Extract the (x, y) coordinate from the center of the cell holding the provided text.  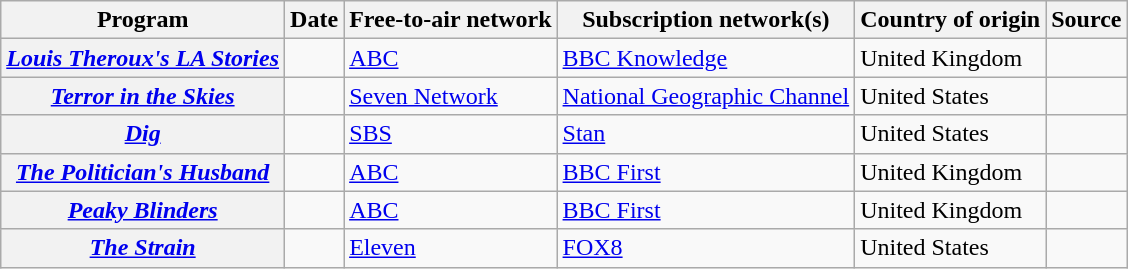
The Politician's Husband (143, 172)
The Strain (143, 248)
Eleven (450, 248)
Stan (706, 134)
Louis Theroux's LA Stories (143, 58)
Subscription network(s) (706, 20)
SBS (450, 134)
National Geographic Channel (706, 96)
BBC Knowledge (706, 58)
Free-to-air network (450, 20)
Country of origin (950, 20)
Source (1086, 20)
Date (314, 20)
FOX8 (706, 248)
Seven Network (450, 96)
Dig (143, 134)
Terror in the Skies (143, 96)
Peaky Blinders (143, 210)
Program (143, 20)
